Extract the [x, y] coordinate from the center of the cell holding the provided text.  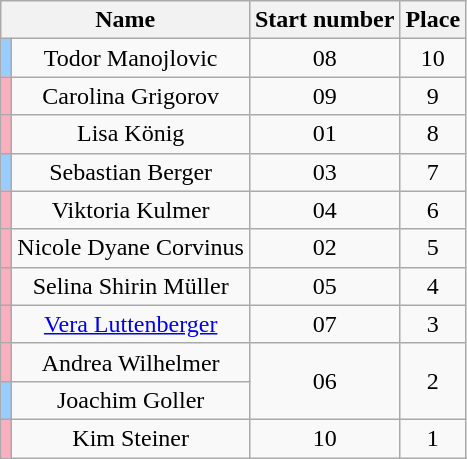
6 [433, 210]
09 [324, 96]
06 [324, 381]
9 [433, 96]
Name [126, 20]
05 [324, 286]
07 [324, 324]
4 [433, 286]
Carolina Grigorov [131, 96]
Joachim Goller [131, 400]
Place [433, 20]
Nicole Dyane Corvinus [131, 248]
02 [324, 248]
Andrea Wilhelmer [131, 362]
Selina Shirin Müller [131, 286]
Lisa König [131, 134]
2 [433, 381]
Viktoria Kulmer [131, 210]
04 [324, 210]
Vera Luttenberger [131, 324]
Sebastian Berger [131, 172]
Todor Manojlovic [131, 58]
7 [433, 172]
03 [324, 172]
8 [433, 134]
08 [324, 58]
3 [433, 324]
01 [324, 134]
Start number [324, 20]
1 [433, 438]
Kim Steiner [131, 438]
5 [433, 248]
